Identify which cell holds the provided text, then report its [X, Y] central coordinate. 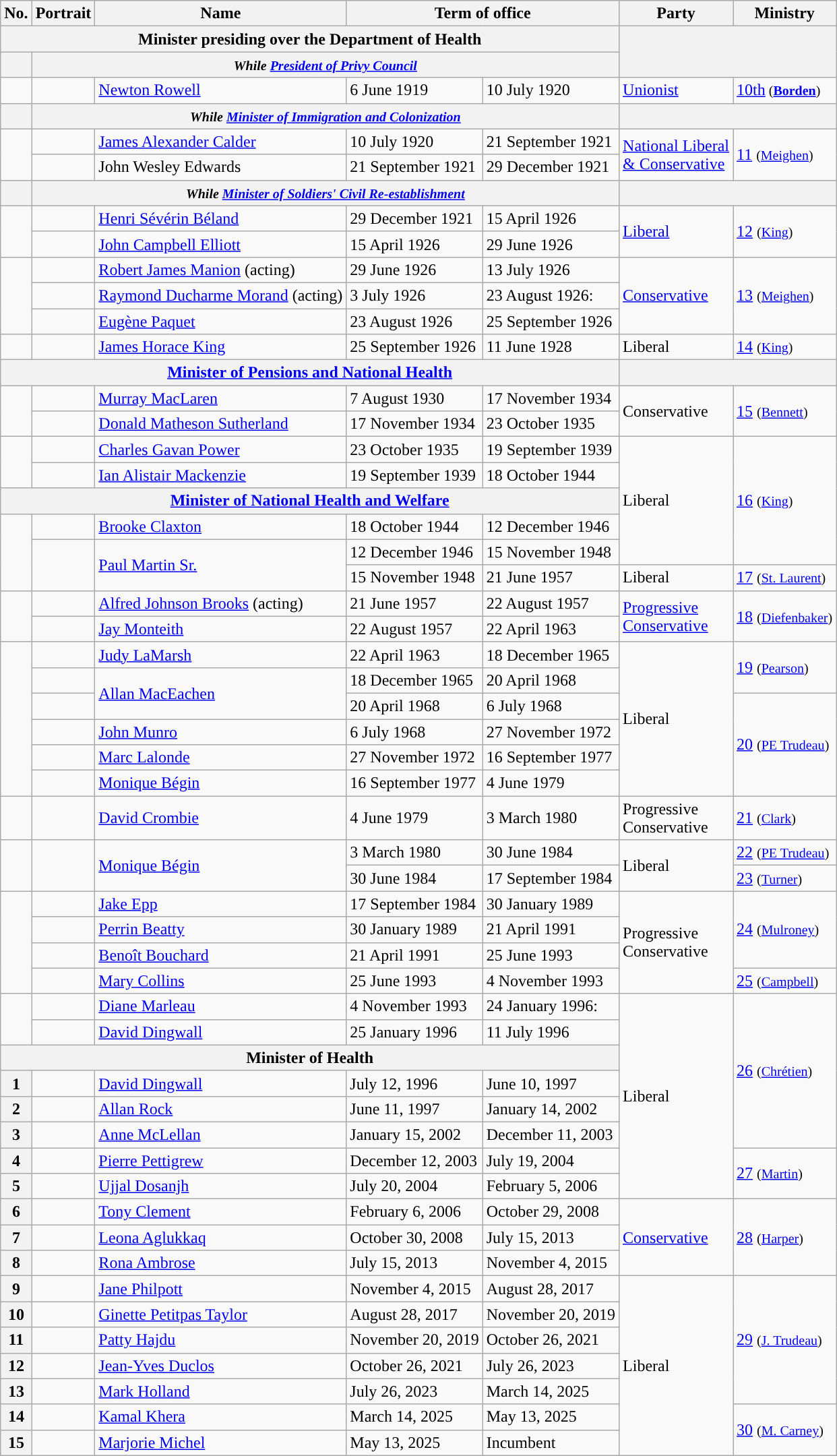
12 [16, 1366]
24 (Mulroney) [784, 930]
Alfred Johnson Brooks (acting) [221, 603]
Judy LaMarsh [221, 655]
Jane Philpott [221, 1289]
3 July 1926 [414, 295]
Marjorie Michel [221, 1443]
Incumbent [551, 1443]
While Minister of Soldiers' Civil Re-establishment [325, 193]
7 [16, 1238]
Mary Collins [221, 981]
Donald Matheson Sutherland [221, 424]
Allan Rock [221, 1109]
David Crombie [221, 818]
17 (St. Laurent) [784, 578]
22 (PE Trudeau) [784, 853]
Tony Clement [221, 1212]
Minister of Pensions and National Health [310, 373]
30 (M. Carney) [784, 1430]
Kamal Khera [221, 1417]
11 June 1928 [551, 347]
19 (Pearson) [784, 667]
James Horace King [221, 347]
Brooke Claxton [221, 526]
Unionist [677, 90]
Ministry [784, 13]
Perrin Beatty [221, 930]
6 [16, 1212]
John Munro [221, 731]
Charles Gavan Power [221, 450]
Leona Aglukkaq [221, 1238]
28 (Harper) [784, 1238]
21 (Clark) [784, 818]
January 15, 2002 [414, 1134]
27 (Martin) [784, 1173]
February 6, 2006 [414, 1212]
11 [16, 1340]
6 June 1919 [414, 90]
13 July 1926 [551, 270]
John Campbell Elliott [221, 244]
Patty Hajdu [221, 1340]
11 July 1996 [551, 1032]
January 14, 2002 [551, 1109]
2 [16, 1109]
Ujjal Dosanjh [221, 1186]
23 August 1926 [414, 322]
Allan MacEachen [221, 693]
Rona Ambrose [221, 1263]
Mark Holland [221, 1391]
5 [16, 1186]
July 12, 1996 [414, 1083]
No. [16, 13]
12 (King) [784, 231]
11 (Meighen) [784, 154]
John Wesley Edwards [221, 167]
8 [16, 1263]
December 11, 2003 [551, 1134]
14 [16, 1417]
10th (Borden) [784, 90]
James Alexander Calder [221, 142]
Pierre Pettigrew [221, 1160]
June 10, 1997 [551, 1083]
3 [16, 1134]
Minister presiding over the Department of Health [310, 39]
14 (King) [784, 347]
16 (King) [784, 501]
25 (Campbell) [784, 981]
15 (Bennett) [784, 411]
9 [16, 1289]
Ginette Petitpas Taylor [221, 1314]
13 (Meighen) [784, 295]
Anne McLellan [221, 1134]
Jay Monteith [221, 629]
Portrait [63, 13]
Benoît Bouchard [221, 955]
July 19, 2004 [551, 1160]
Eugène Paquet [221, 322]
While Minister of Immigration and Colonization [325, 116]
February 5, 2006 [551, 1186]
26 (Chrétien) [784, 1070]
Term of office [483, 13]
23 August 1926: [551, 295]
October 30, 2008 [414, 1238]
23 (Turner) [784, 878]
December 12, 2003 [414, 1160]
13 [16, 1391]
Paul Martin Sr. [221, 565]
25 January 1996 [414, 1032]
1 [16, 1083]
24 January 1996: [551, 1006]
June 11, 1997 [414, 1109]
Robert James Manion (acting) [221, 270]
29 (J. Trudeau) [784, 1340]
20 (PE Trudeau) [784, 744]
18 (Diefenbaker) [784, 616]
Ian Alistair Mackenzie [221, 475]
7 August 1930 [414, 398]
National Liberal& Conservative [677, 154]
October 29, 2008 [551, 1212]
While President of Privy Council [325, 65]
Newton Rowell [221, 90]
Jake Epp [221, 904]
Minister of Health [310, 1058]
Marc Lalonde [221, 758]
Minister of National Health and Welfare [310, 501]
Party [677, 13]
Name [221, 13]
Diane Marleau [221, 1006]
10 [16, 1314]
Murray MacLaren [221, 398]
4 [16, 1160]
Jean-Yves Duclos [221, 1366]
July 20, 2004 [414, 1186]
Henri Sévérin Béland [221, 218]
Raymond Ducharme Morand (acting) [221, 295]
15 [16, 1443]
